Provide the (X, Y) coordinate of the cell's center where the given text is located.  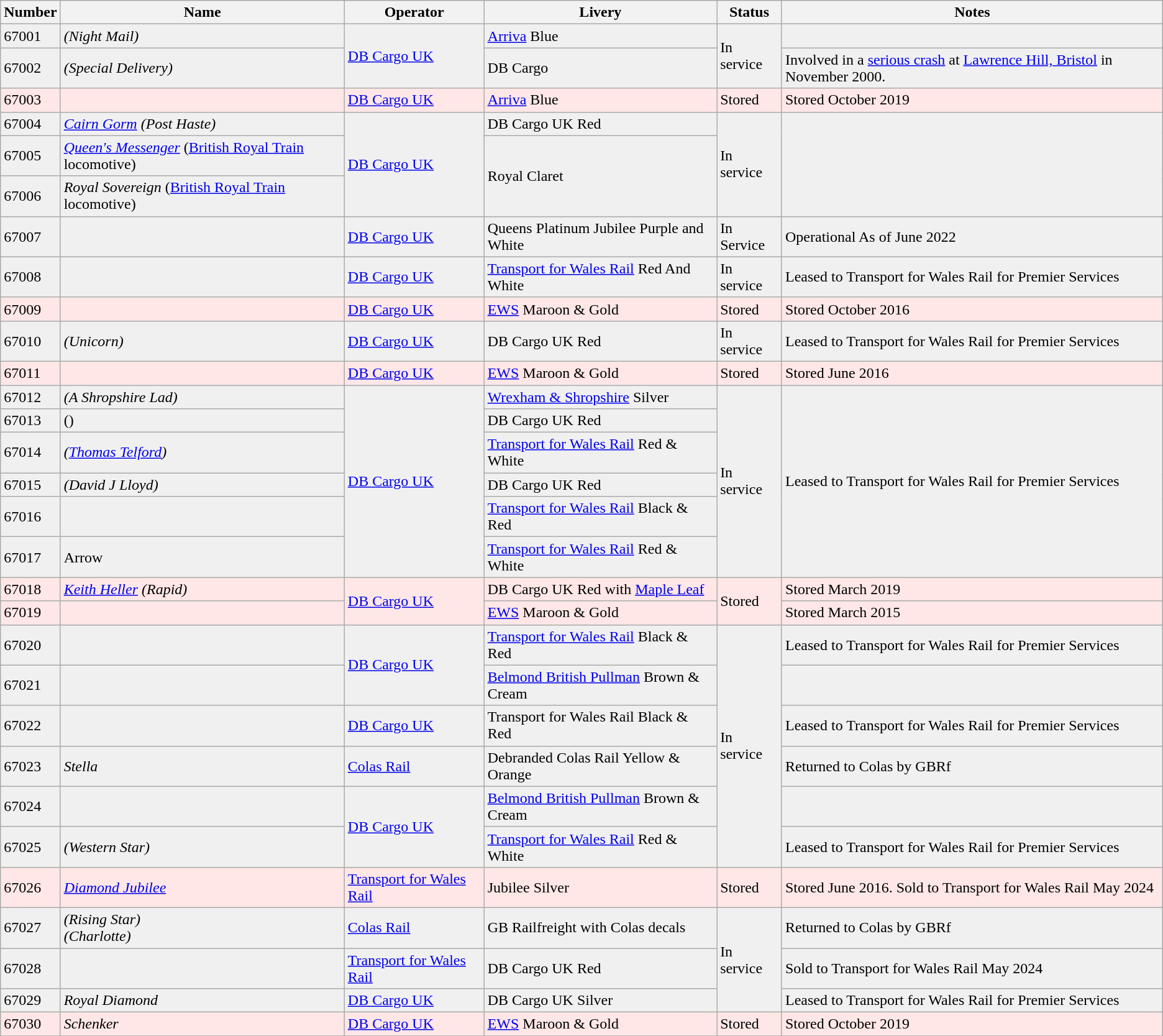
67026 (30, 887)
67021 (30, 685)
Cairn Gorm (Post Haste) (203, 124)
Debranded Colas Rail Yellow & Orange (600, 766)
DB Cargo UK Silver (600, 1001)
Queen's Messenger (British Royal Train locomotive) (203, 155)
67002 (30, 68)
Status (749, 12)
67011 (30, 373)
67012 (30, 397)
(David J Lloyd) (203, 485)
Jubilee Silver (600, 887)
67009 (30, 309)
Notes (972, 12)
Royal Diamond (203, 1001)
67007 (30, 236)
67014 (30, 452)
67023 (30, 766)
Operational As of June 2022 (972, 236)
Arrow (203, 557)
67020 (30, 645)
Royal Sovereign (British Royal Train locomotive) (203, 196)
Livery (600, 12)
Involved in a serious crash at Lawrence Hill, Bristol in November 2000. (972, 68)
67001 (30, 36)
(Unicorn) (203, 341)
67013 (30, 421)
67029 (30, 1001)
67004 (30, 124)
Schenker (203, 1024)
67019 (30, 613)
67005 (30, 155)
67022 (30, 726)
Stored June 2016 (972, 373)
GB Railfreight with Colas decals (600, 927)
Stored March 2019 (972, 589)
67017 (30, 557)
67015 (30, 485)
Number (30, 12)
Name (203, 12)
67024 (30, 807)
67027 (30, 927)
Sold to Transport for Wales Rail May 2024 (972, 968)
Keith Heller (Rapid) (203, 589)
(Special Delivery) (203, 68)
(Rising Star)(Charlotte) (203, 927)
Operator (414, 12)
() (203, 421)
Royal Claret (600, 176)
67008 (30, 277)
In Service (749, 236)
67006 (30, 196)
67003 (30, 100)
67025 (30, 846)
Stored March 2015 (972, 613)
67016 (30, 517)
Stella (203, 766)
67018 (30, 589)
Wrexham & Shropshire Silver (600, 397)
Transport for Wales Rail Red And White (600, 277)
Queens Platinum Jubilee Purple and White (600, 236)
(Night Mail) (203, 36)
Diamond Jubilee (203, 887)
Stored June 2016. Sold to Transport for Wales Rail May 2024 (972, 887)
Stored October 2016 (972, 309)
67028 (30, 968)
(A Shropshire Lad) (203, 397)
67010 (30, 341)
DB Cargo UK Red with Maple Leaf (600, 589)
(Western Star) (203, 846)
DB Cargo (600, 68)
(Thomas Telford) (203, 452)
67030 (30, 1024)
